Return the [x, y] coordinate for the center point of the cell that contains the specified text.  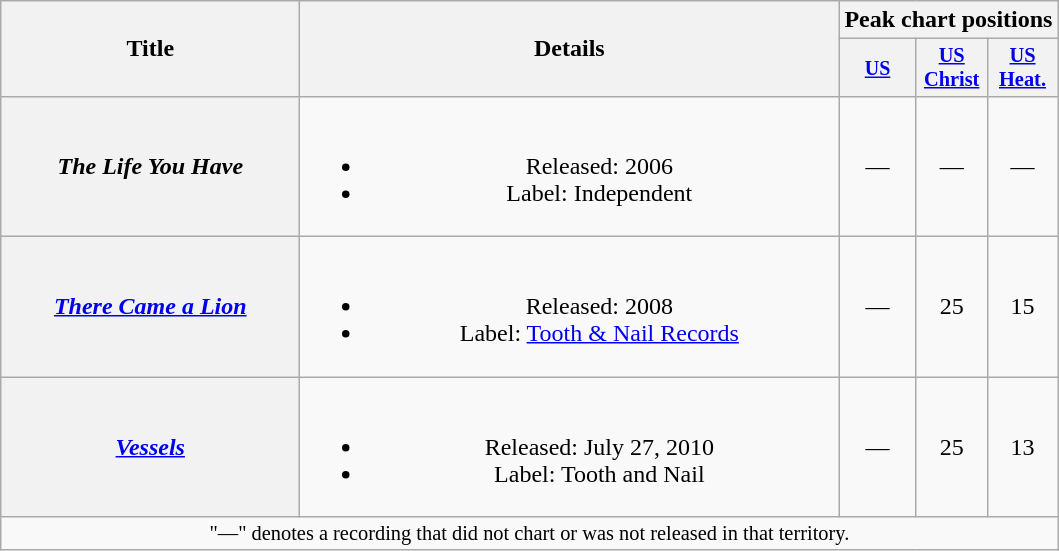
USHeat. [1022, 68]
Title [150, 49]
Released: 2006Label: Independent [570, 166]
"—" denotes a recording that did not chart or was not released in that territory. [530, 534]
15 [1022, 307]
Released: 2008Label: Tooth & Nail Records [570, 307]
Vessels [150, 447]
There Came a Lion [150, 307]
13 [1022, 447]
Details [570, 49]
Peak chart positions [948, 20]
USChrist [952, 68]
The Life You Have [150, 166]
Released: July 27, 2010Label: Tooth and Nail [570, 447]
US [878, 68]
